Search for the cell housing the specified text and yield its [x, y] center coordinate. 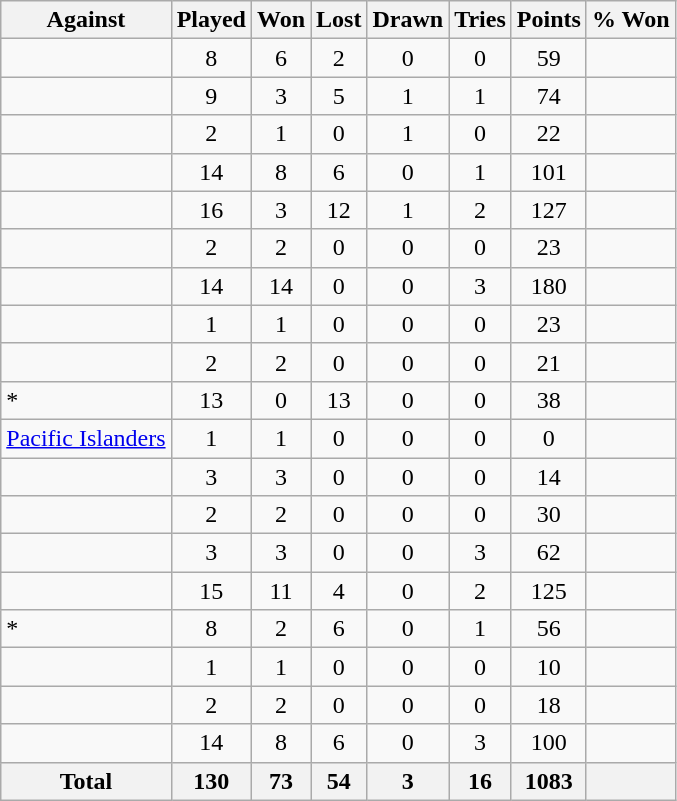
11 [280, 591]
Lost [339, 20]
% Won [630, 20]
1083 [548, 781]
Pacific Islanders [86, 438]
100 [548, 743]
30 [548, 515]
Points [548, 20]
10 [548, 667]
Won [280, 20]
130 [211, 781]
180 [548, 286]
Total [86, 781]
127 [548, 210]
74 [548, 96]
22 [548, 134]
56 [548, 629]
5 [339, 96]
38 [548, 400]
21 [548, 362]
Tries [480, 20]
62 [548, 553]
12 [339, 210]
9 [211, 96]
Played [211, 20]
18 [548, 705]
73 [280, 781]
54 [339, 781]
4 [339, 591]
Drawn [408, 20]
101 [548, 172]
125 [548, 591]
15 [211, 591]
Against [86, 20]
59 [548, 58]
